Search for the cell housing the specified text and yield its (X, Y) center coordinate. 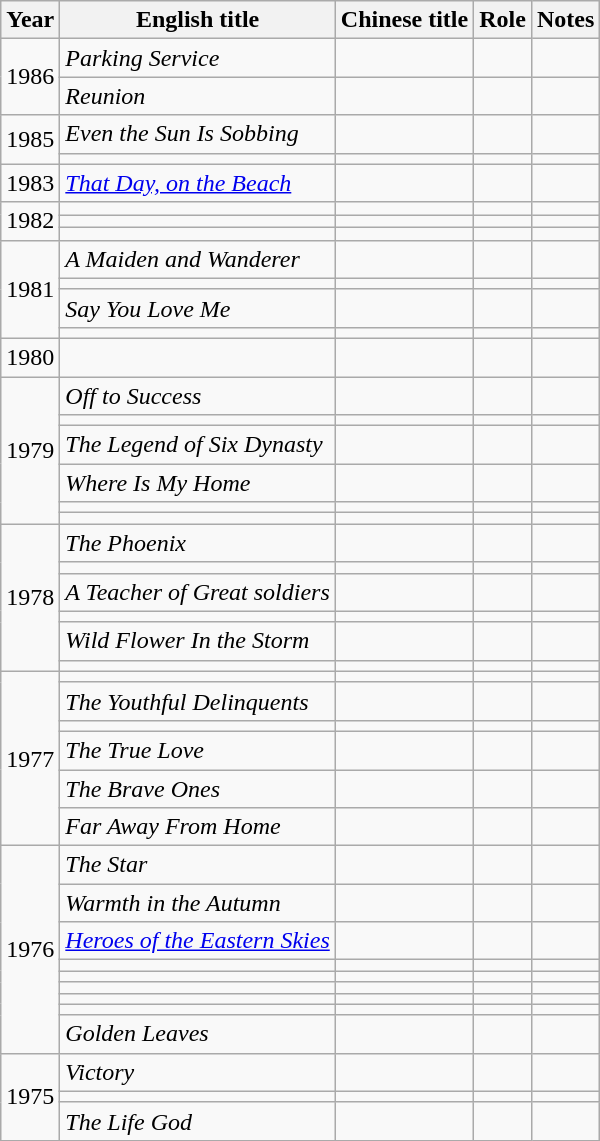
1978 (30, 598)
The Star (198, 865)
Even the Sun Is Sobbing (198, 134)
The Brave Ones (198, 789)
A Teacher of Great soldiers (198, 592)
1975 (30, 1096)
Warmth in the Autumn (198, 903)
A Maiden and Wanderer (198, 259)
1983 (30, 183)
1976 (30, 950)
Role (503, 20)
Where Is My Home (198, 483)
Year (30, 20)
Chinese title (404, 20)
Heroes of the Eastern Skies (198, 941)
Golden Leaves (198, 1034)
Wild Flower In the Storm (198, 641)
Off to Success (198, 395)
Far Away From Home (198, 827)
1977 (30, 758)
The Youthful Delinquents (198, 701)
Victory (198, 1072)
Parking Service (198, 58)
Say You Love Me (198, 308)
1985 (30, 140)
The True Love (198, 750)
The Life God (198, 1121)
1979 (30, 450)
The Phoenix (198, 543)
That Day, on the Beach (198, 183)
Reunion (198, 96)
English title (198, 20)
1981 (30, 289)
Notes (565, 20)
The Legend of Six Dynasty (198, 445)
1986 (30, 77)
1982 (30, 221)
1980 (30, 357)
